Return the (x, y) coordinate for the center point of the cell that contains the specified text.  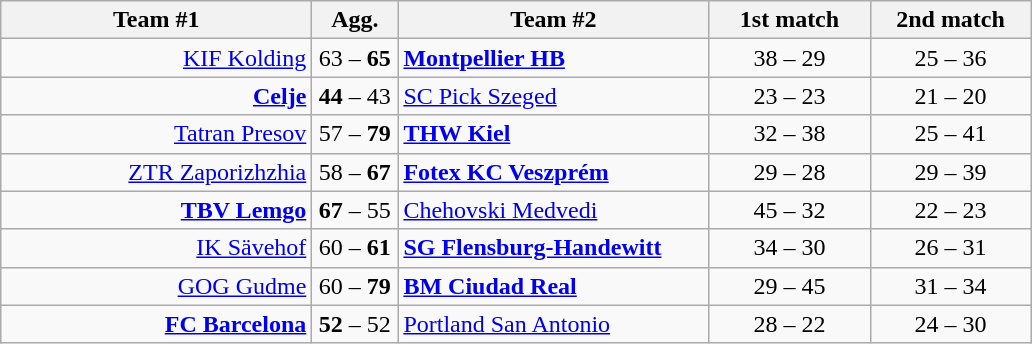
44 – 43 (355, 96)
31 – 34 (950, 286)
63 – 65 (355, 58)
38 – 29 (790, 58)
FC Barcelona (156, 324)
BM Ciudad Real (554, 286)
Celje (156, 96)
Portland San Antonio (554, 324)
45 – 32 (790, 210)
SC Pick Szeged (554, 96)
25 – 36 (950, 58)
24 – 30 (950, 324)
THW Kiel (554, 134)
KIF Kolding (156, 58)
60 – 79 (355, 286)
Agg. (355, 20)
52 – 52 (355, 324)
26 – 31 (950, 248)
28 – 22 (790, 324)
GOG Gudme (156, 286)
1st match (790, 20)
Team #2 (554, 20)
Team #1 (156, 20)
2nd match (950, 20)
TBV Lemgo (156, 210)
IK Sävehof (156, 248)
29 – 28 (790, 172)
21 – 20 (950, 96)
ZTR Zaporizhzhia (156, 172)
22 – 23 (950, 210)
34 – 30 (790, 248)
57 – 79 (355, 134)
58 – 67 (355, 172)
32 – 38 (790, 134)
Chehovski Medvedi (554, 210)
Tatran Presov (156, 134)
25 – 41 (950, 134)
23 – 23 (790, 96)
Montpellier HB (554, 58)
67 – 55 (355, 210)
SG Flensburg-Handewitt (554, 248)
29 – 45 (790, 286)
29 – 39 (950, 172)
Fotex KC Veszprém (554, 172)
60 – 61 (355, 248)
